Output the (x, y) coordinate of the center of the cell containing the given text.  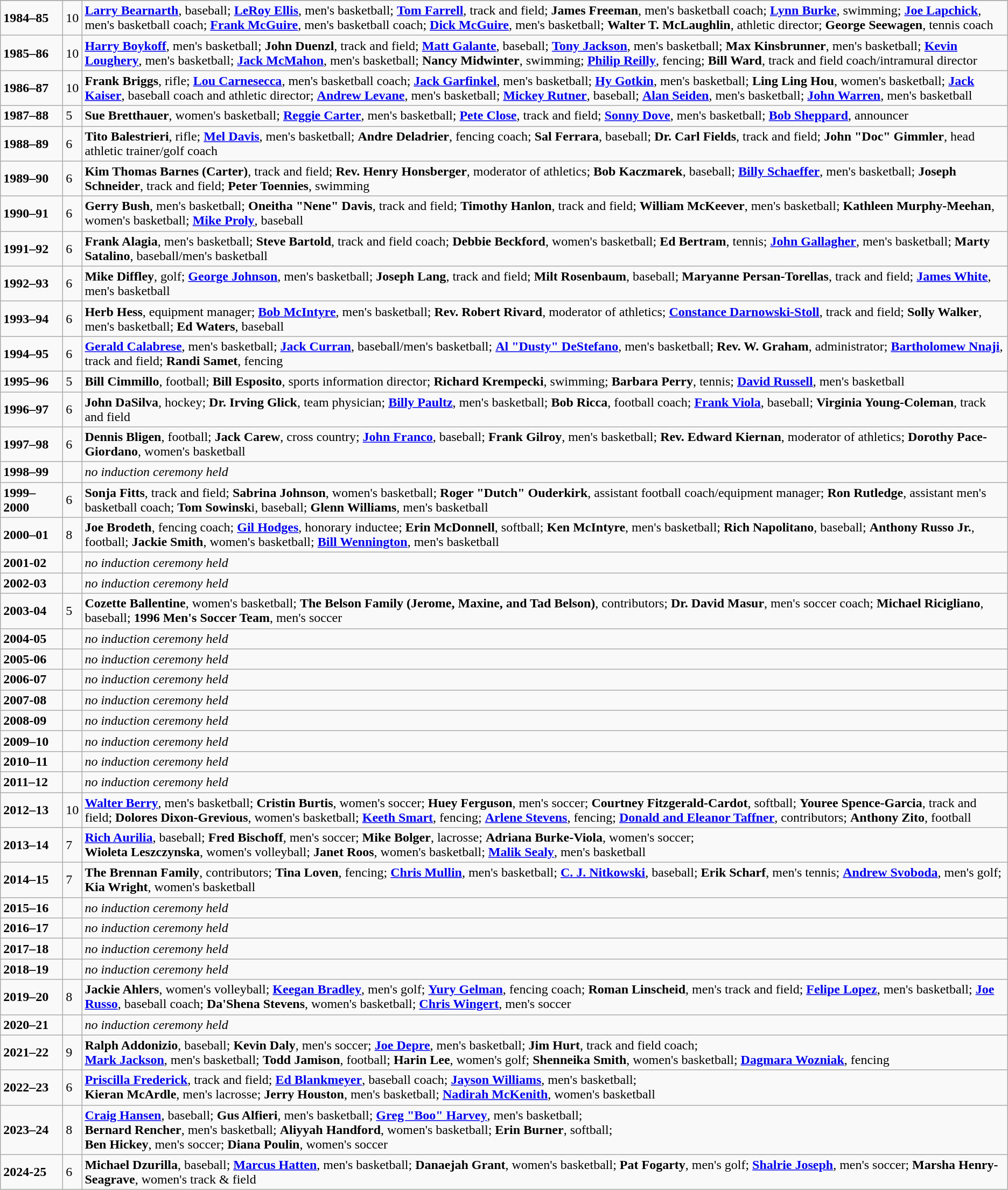
2006-07 (32, 680)
2021–22 (32, 1052)
1994–95 (32, 353)
1989–90 (32, 179)
2009–10 (32, 741)
2011–12 (32, 782)
2004-05 (32, 639)
2005-06 (32, 659)
2023–24 (32, 1130)
2017–18 (32, 949)
2018–19 (32, 969)
2024-25 (32, 1172)
1993–94 (32, 319)
2016–17 (32, 928)
1986–87 (32, 88)
2000–01 (32, 535)
2015–16 (32, 908)
1995–96 (32, 381)
2012–13 (32, 810)
1996–97 (32, 409)
2014–15 (32, 880)
1985–86 (32, 53)
2007-08 (32, 700)
2022–23 (32, 1088)
1999–2000 (32, 500)
2003-04 (32, 611)
1990–91 (32, 213)
2010–11 (32, 761)
1992–93 (32, 283)
9 (72, 1052)
2020–21 (32, 1025)
1998–99 (32, 472)
2002-03 (32, 583)
1988–89 (32, 143)
1984–85 (32, 18)
2013–14 (32, 845)
1987–88 (32, 116)
1991–92 (32, 249)
1997–98 (32, 445)
2008-09 (32, 720)
2001-02 (32, 563)
2019–20 (32, 997)
